Determine the (X, Y) coordinate at the center of the cell enclosing the given text.  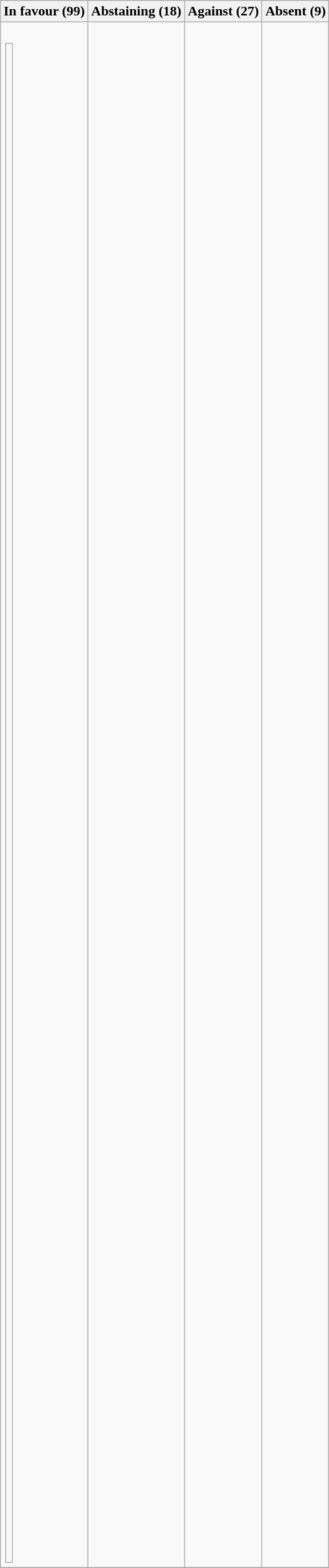
In favour (99) (45, 11)
Abstaining (18) (136, 11)
Absent (9) (296, 11)
Against (27) (223, 11)
